Return (x, y) of the center of cell containing provided text 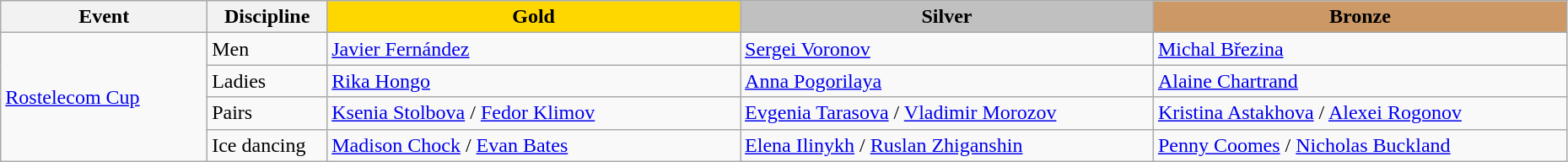
Gold (534, 17)
Kristina Astakhova / Alexei Rogonov (1360, 113)
Penny Coomes / Nicholas Buckland (1360, 145)
Michal Březina (1360, 49)
Pairs (267, 113)
Evgenia Tarasova / Vladimir Morozov (947, 113)
Rostelecom Cup (105, 97)
Ice dancing (267, 145)
Silver (947, 17)
Elena Ilinykh / Ruslan Zhiganshin (947, 145)
Madison Chock / Evan Bates (534, 145)
Discipline (267, 17)
Alaine Chartrand (1360, 81)
Ladies (267, 81)
Anna Pogorilaya (947, 81)
Javier Fernández (534, 49)
Sergei Voronov (947, 49)
Ksenia Stolbova / Fedor Klimov (534, 113)
Rika Hongo (534, 81)
Event (105, 17)
Bronze (1360, 17)
Men (267, 49)
